Pinpoint the cell where the given text exists, returning its [x, y] midpoint coordinate. 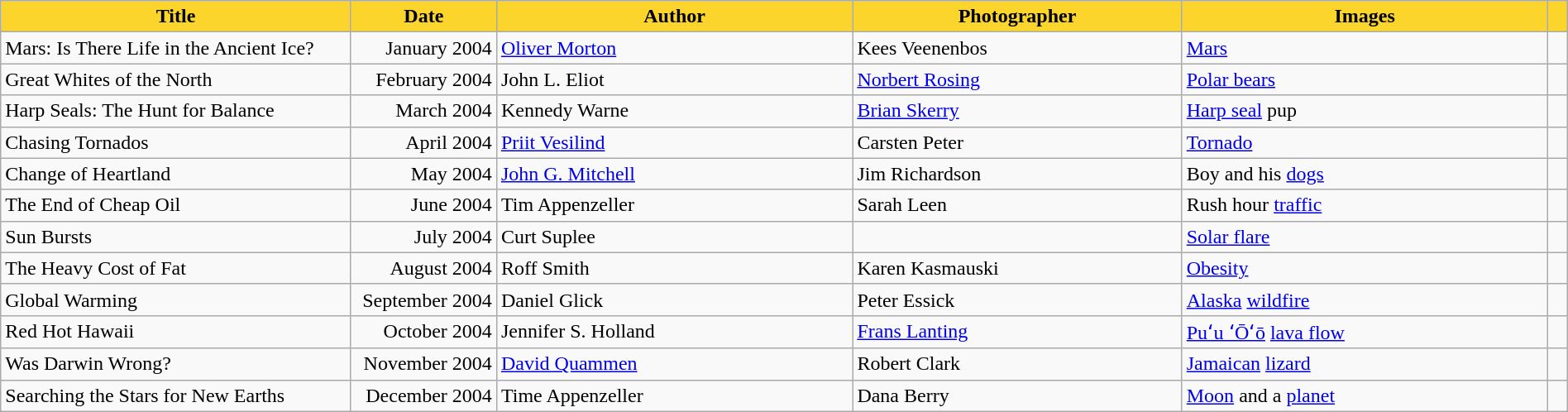
February 2004 [423, 79]
Brian Skerry [1017, 111]
Sarah Leen [1017, 205]
Moon and a planet [1365, 395]
Global Warming [176, 299]
Harp Seals: The Hunt for Balance [176, 111]
October 2004 [423, 332]
Peter Essick [1017, 299]
January 2004 [423, 48]
Norbert Rosing [1017, 79]
John G. Mitchell [674, 174]
Change of Heartland [176, 174]
Photographer [1017, 17]
Red Hot Hawaii [176, 332]
Jennifer S. Holland [674, 332]
Time Appenzeller [674, 395]
Dana Berry [1017, 395]
Author [674, 17]
May 2004 [423, 174]
Mars [1365, 48]
Date [423, 17]
Kennedy Warne [674, 111]
Puʻu ʻŌʻō lava flow [1365, 332]
Obesity [1365, 268]
April 2004 [423, 142]
Alaska wildfire [1365, 299]
Karen Kasmauski [1017, 268]
September 2004 [423, 299]
Sun Bursts [176, 237]
August 2004 [423, 268]
The Heavy Cost of Fat [176, 268]
Polar bears [1365, 79]
Images [1365, 17]
Jim Richardson [1017, 174]
Boy and his dogs [1365, 174]
David Quammen [674, 364]
Frans Lanting [1017, 332]
March 2004 [423, 111]
November 2004 [423, 364]
Daniel Glick [674, 299]
Oliver Morton [674, 48]
July 2004 [423, 237]
Jamaican lizard [1365, 364]
Priit Vesilind [674, 142]
Searching the Stars for New Earths [176, 395]
Carsten Peter [1017, 142]
Robert Clark [1017, 364]
June 2004 [423, 205]
Tim Appenzeller [674, 205]
Mars: Is There Life in the Ancient Ice? [176, 48]
Harp seal pup [1365, 111]
Was Darwin Wrong? [176, 364]
Curt Suplee [674, 237]
December 2004 [423, 395]
Tornado [1365, 142]
Great Whites of the North [176, 79]
Title [176, 17]
The End of Cheap Oil [176, 205]
Roff Smith [674, 268]
Kees Veenenbos [1017, 48]
Solar flare [1365, 237]
Rush hour traffic [1365, 205]
Chasing Tornados [176, 142]
John L. Eliot [674, 79]
